For the text-containing cell, return its midpoint in [X, Y] coordinate format. 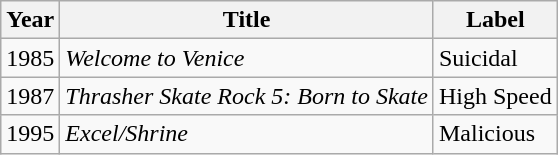
Thrasher Skate Rock 5: Born to Skate [247, 96]
Year [30, 20]
High Speed [495, 96]
1987 [30, 96]
Title [247, 20]
1985 [30, 58]
Suicidal [495, 58]
Welcome to Venice [247, 58]
Malicious [495, 134]
Label [495, 20]
1995 [30, 134]
Excel/Shrine [247, 134]
